Capture the cell that displays the provided text and extract its [X, Y] central coordinate. 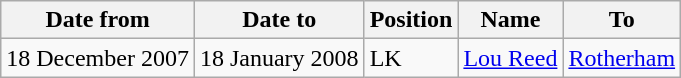
18 January 2008 [279, 58]
To [622, 20]
Lou Reed [510, 58]
LK [411, 58]
Date to [279, 20]
Name [510, 20]
18 December 2007 [98, 58]
Position [411, 20]
Date from [98, 20]
Rotherham [622, 58]
